Identify which cell holds the provided text, then report its (X, Y) central coordinate. 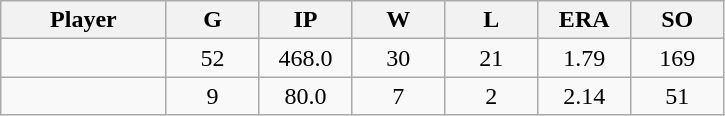
80.0 (306, 96)
G (212, 20)
30 (398, 58)
51 (678, 96)
2.14 (584, 96)
52 (212, 58)
9 (212, 96)
ERA (584, 20)
468.0 (306, 58)
169 (678, 58)
W (398, 20)
21 (492, 58)
2 (492, 96)
IP (306, 20)
Player (84, 20)
L (492, 20)
7 (398, 96)
1.79 (584, 58)
SO (678, 20)
